Return [X, Y] of the center of cell containing provided text 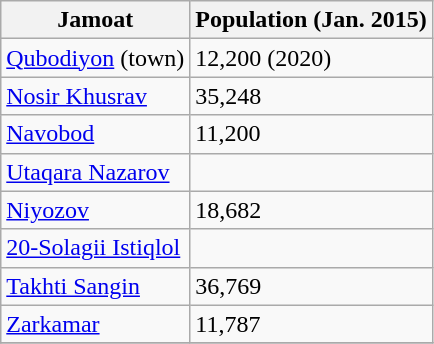
Zarkamar [96, 324]
18,682 [311, 210]
11,200 [311, 134]
12,200 (2020) [311, 58]
11,787 [311, 324]
Qubodiyon (town) [96, 58]
Population (Jan. 2015) [311, 20]
Jamoat [96, 20]
36,769 [311, 286]
20-Solagii Istiqlol [96, 248]
35,248 [311, 96]
Navobod [96, 134]
Nosir Khusrav [96, 96]
Utaqara Nazarov [96, 172]
Takhti Sangin [96, 286]
Niyozov [96, 210]
